Locate the cell with the specified text and output its [x, y] center coordinate. 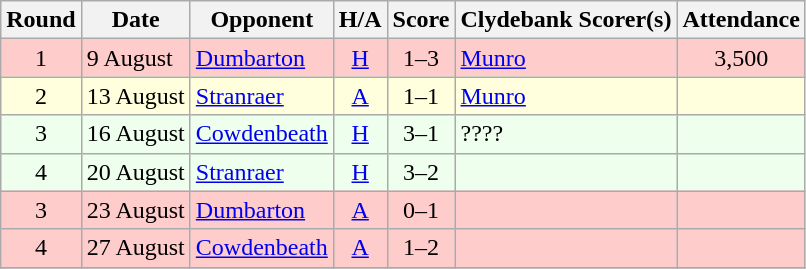
0–1 [421, 210]
H/A [360, 20]
1–2 [421, 248]
23 August [136, 210]
Score [421, 20]
3,500 [741, 58]
1 [41, 58]
Opponent [262, 20]
20 August [136, 172]
3–1 [421, 134]
16 August [136, 134]
13 August [136, 96]
2 [41, 96]
Attendance [741, 20]
1–1 [421, 96]
Date [136, 20]
1–3 [421, 58]
9 August [136, 58]
???? [566, 134]
27 August [136, 248]
3–2 [421, 172]
Round [41, 20]
Clydebank Scorer(s) [566, 20]
